Capture the cell that displays the provided text and extract its (x, y) central coordinate. 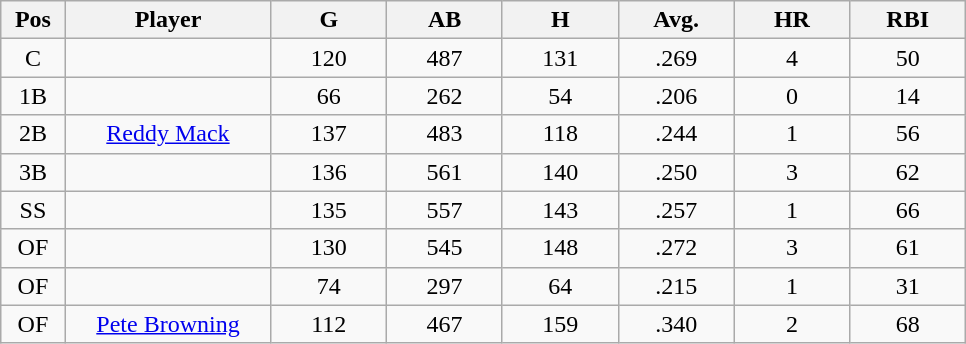
Pos (33, 20)
C (33, 58)
2 (792, 324)
.272 (676, 248)
130 (329, 248)
Reddy Mack (168, 134)
.340 (676, 324)
HR (792, 20)
G (329, 20)
131 (560, 58)
135 (329, 210)
14 (908, 96)
3B (33, 172)
143 (560, 210)
SS (33, 210)
62 (908, 172)
.215 (676, 286)
120 (329, 58)
31 (908, 286)
262 (445, 96)
1B (33, 96)
2B (33, 134)
140 (560, 172)
297 (445, 286)
0 (792, 96)
Player (168, 20)
.206 (676, 96)
.257 (676, 210)
.269 (676, 58)
RBI (908, 20)
54 (560, 96)
68 (908, 324)
561 (445, 172)
137 (329, 134)
148 (560, 248)
483 (445, 134)
4 (792, 58)
50 (908, 58)
545 (445, 248)
118 (560, 134)
467 (445, 324)
557 (445, 210)
H (560, 20)
56 (908, 134)
74 (329, 286)
159 (560, 324)
.244 (676, 134)
112 (329, 324)
AB (445, 20)
61 (908, 248)
64 (560, 286)
Avg. (676, 20)
.250 (676, 172)
487 (445, 58)
Pete Browning (168, 324)
136 (329, 172)
